Pinpoint the cell where the given text exists, returning its [x, y] midpoint coordinate. 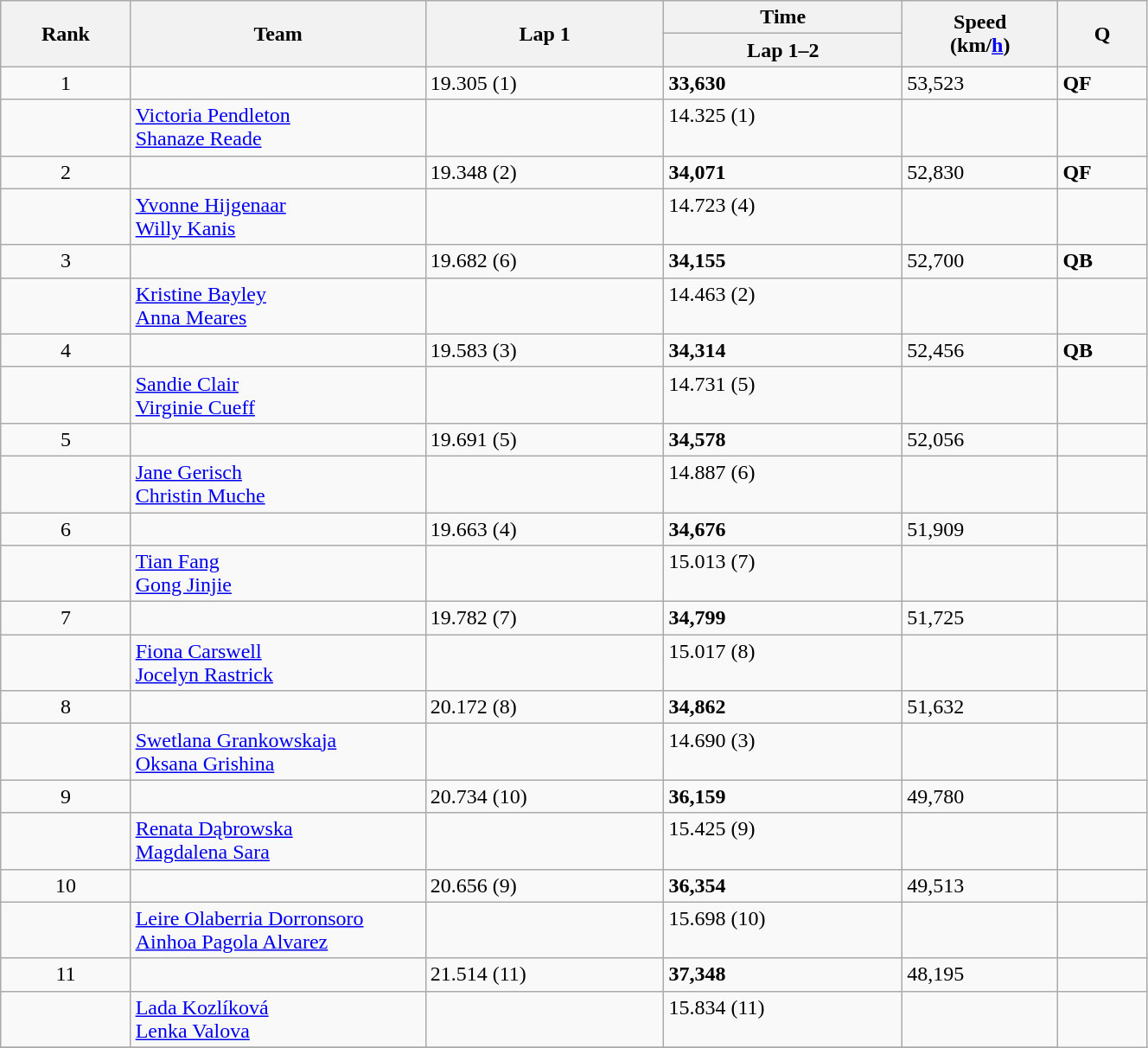
14.723 (4) [783, 216]
19.691 (5) [545, 439]
21.514 (11) [545, 975]
5 [66, 439]
Swetlana GrankowskajaOksana Grishina [278, 752]
34,314 [783, 350]
37,348 [783, 975]
14.731 (5) [783, 394]
49,780 [980, 796]
52,056 [980, 439]
15.834 (11) [783, 1019]
9 [66, 796]
34,578 [783, 439]
2 [66, 172]
19.682 (6) [545, 261]
Lap 1–2 [783, 50]
Speed(km/h) [980, 34]
51,909 [980, 528]
14.887 (6) [783, 484]
15.425 (9) [783, 840]
Tian FangGong Jinjie [278, 574]
Lada KozlíkováLenka Valova [278, 1019]
11 [66, 975]
51,725 [980, 618]
7 [66, 618]
51,632 [980, 707]
1 [66, 83]
48,195 [980, 975]
20.656 (9) [545, 885]
14.325 (1) [783, 128]
Yvonne HijgenaarWilly Kanis [278, 216]
53,523 [980, 83]
19.305 (1) [545, 83]
33,630 [783, 83]
34,799 [783, 618]
20.734 (10) [545, 796]
36,159 [783, 796]
14.463 (2) [783, 306]
52,830 [980, 172]
Leire Olaberria DorronsoroAinhoa Pagola Alvarez [278, 930]
52,456 [980, 350]
Team [278, 34]
19.782 (7) [545, 618]
52,700 [980, 261]
Time [783, 17]
6 [66, 528]
34,071 [783, 172]
34,862 [783, 707]
Sandie ClairVirginie Cueff [278, 394]
36,354 [783, 885]
15.017 (8) [783, 662]
15.698 (10) [783, 930]
19.663 (4) [545, 528]
Kristine BayleyAnna Meares [278, 306]
19.348 (2) [545, 172]
34,676 [783, 528]
20.172 (8) [545, 707]
Q [1103, 34]
Jane GerischChristin Muche [278, 484]
Renata DąbrowskaMagdalena Sara [278, 840]
Lap 1 [545, 34]
49,513 [980, 885]
Victoria PendletonShanaze Reade [278, 128]
10 [66, 885]
15.013 (7) [783, 574]
19.583 (3) [545, 350]
4 [66, 350]
3 [66, 261]
Rank [66, 34]
Fiona CarswellJocelyn Rastrick [278, 662]
34,155 [783, 261]
14.690 (3) [783, 752]
8 [66, 707]
